Find where the given text appears and provide that cell's center as (X, Y) coordinate. 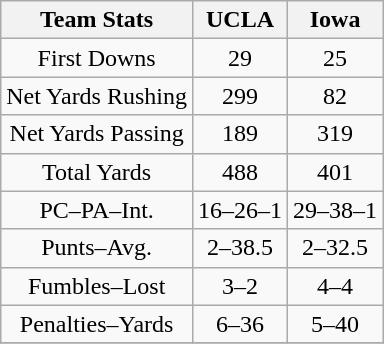
5–40 (336, 324)
488 (240, 172)
3–2 (240, 286)
Net Yards Passing (97, 134)
Fumbles–Lost (97, 286)
29 (240, 58)
First Downs (97, 58)
189 (240, 134)
319 (336, 134)
299 (240, 96)
Punts–Avg. (97, 248)
2–32.5 (336, 248)
4–4 (336, 286)
2–38.5 (240, 248)
401 (336, 172)
25 (336, 58)
Net Yards Rushing (97, 96)
82 (336, 96)
Team Stats (97, 20)
16–26–1 (240, 210)
Penalties–Yards (97, 324)
Total Yards (97, 172)
PC–PA–Int. (97, 210)
29–38–1 (336, 210)
6–36 (240, 324)
Iowa (336, 20)
UCLA (240, 20)
